Return the (x, y) coordinate for the center point of the cell that contains the specified text.  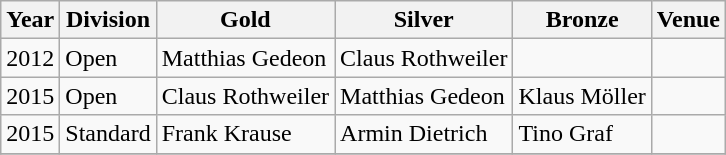
2012 (30, 58)
Tino Graf (582, 134)
Bronze (582, 20)
Gold (245, 20)
Klaus Möller (582, 96)
Frank Krause (245, 134)
Venue (688, 20)
Standard (108, 134)
Silver (424, 20)
Year (30, 20)
Armin Dietrich (424, 134)
Division (108, 20)
